Output the [x, y] coordinate of the center of the cell containing the given text.  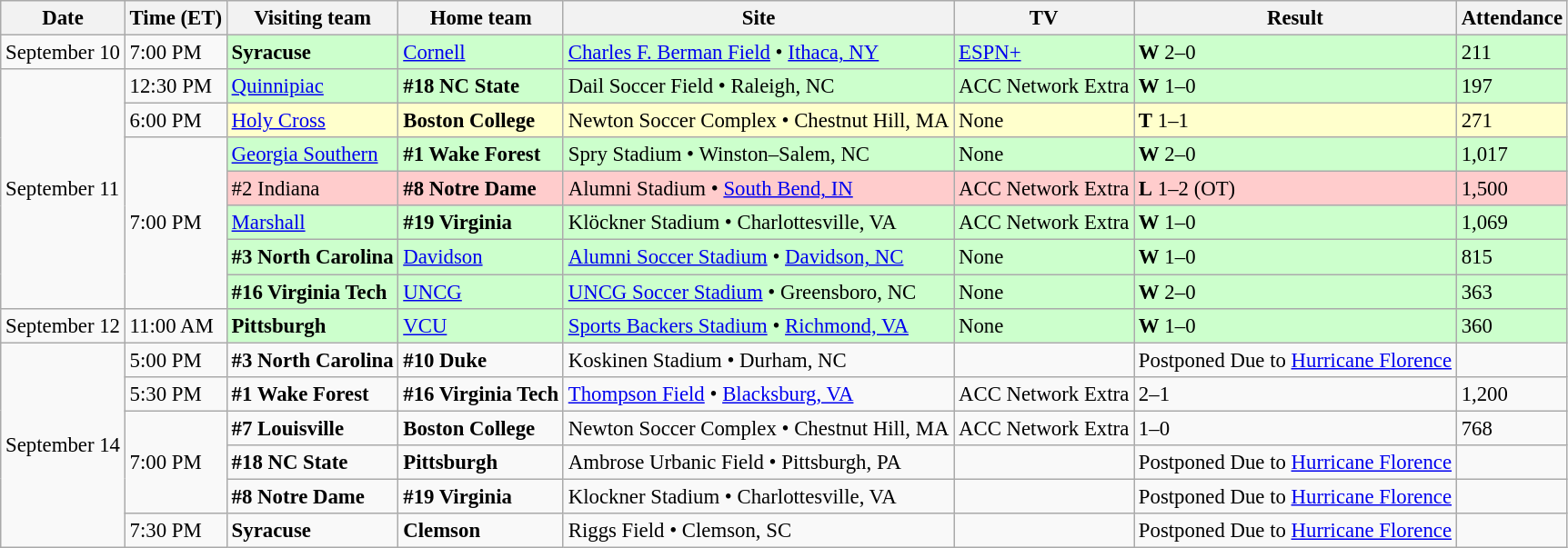
360 [1512, 325]
Sports Backers Stadium • Richmond, VA [759, 325]
Home team [481, 18]
271 [1512, 121]
363 [1512, 292]
5:00 PM [176, 360]
Georgia Southern [313, 154]
Site [759, 18]
Time (ET) [176, 18]
September 11 [63, 189]
September 14 [63, 445]
1–0 [1295, 428]
11:00 AM [176, 325]
Date [63, 18]
Riggs Field • Clemson, SC [759, 531]
Charles F. Berman Field • Ithaca, NY [759, 53]
VCU [481, 325]
September 12 [63, 325]
Marshall [313, 223]
Davidson [481, 257]
Ambrose Urbanic Field • Pittsburgh, PA [759, 463]
1,069 [1512, 223]
Klöckner Stadium • Charlottesville, VA [759, 223]
Clemson [481, 531]
211 [1512, 53]
Holy Cross [313, 121]
Klockner Stadium • Charlottesville, VA [759, 496]
#7 Louisville [313, 428]
7:30 PM [176, 531]
L 1–2 (OT) [1295, 189]
#2 Indiana [313, 189]
815 [1512, 257]
768 [1512, 428]
Alumni Stadium • South Bend, IN [759, 189]
1,017 [1512, 154]
UNCG Soccer Stadium • Greensboro, NC [759, 292]
T 1–1 [1295, 121]
Attendance [1512, 18]
September 10 [63, 53]
Koskinen Stadium • Durham, NC [759, 360]
6:00 PM [176, 121]
Cornell [481, 53]
Dail Soccer Field • Raleigh, NC [759, 86]
12:30 PM [176, 86]
UNCG [481, 292]
2–1 [1295, 394]
Spry Stadium • Winston–Salem, NC [759, 154]
Alumni Soccer Stadium • Davidson, NC [759, 257]
Thompson Field • Blacksburg, VA [759, 394]
Result [1295, 18]
5:30 PM [176, 394]
1,200 [1512, 394]
Visiting team [313, 18]
1,500 [1512, 189]
ESPN+ [1044, 53]
Quinnipiac [313, 86]
#10 Duke [481, 360]
TV [1044, 18]
197 [1512, 86]
